Scan for the cell matching the given text and deliver its [x, y] coordinate at center. 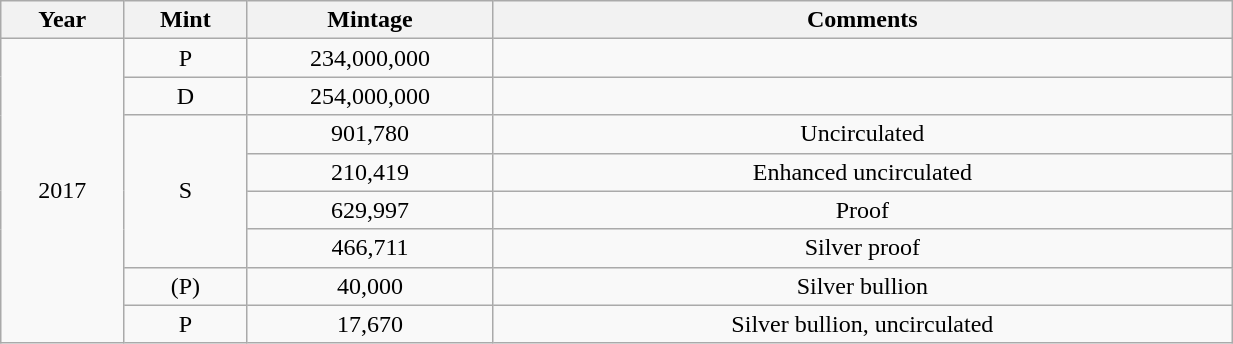
2017 [62, 191]
Silver bullion, uncirculated [862, 324]
901,780 [370, 134]
Silver proof [862, 248]
Year [62, 20]
629,997 [370, 210]
17,670 [370, 324]
210,419 [370, 172]
466,711 [370, 248]
40,000 [370, 286]
(P) [186, 286]
D [186, 96]
Enhanced uncirculated [862, 172]
254,000,000 [370, 96]
Comments [862, 20]
Proof [862, 210]
Silver bullion [862, 286]
Mintage [370, 20]
S [186, 191]
234,000,000 [370, 58]
Mint [186, 20]
Uncirculated [862, 134]
